Search for the cell housing the specified text and yield its (x, y) center coordinate. 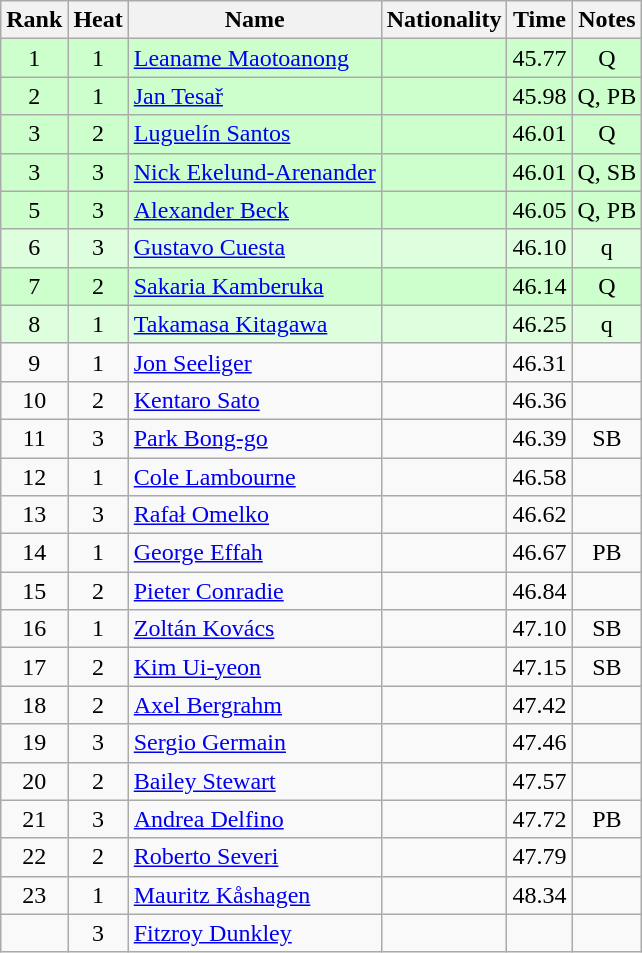
Kentaro Sato (254, 400)
Roberto Severi (254, 857)
46.62 (540, 515)
21 (34, 819)
48.34 (540, 895)
Kim Ui-yeon (254, 667)
19 (34, 743)
46.31 (540, 362)
Fitzroy Dunkley (254, 933)
Rafał Omelko (254, 515)
46.67 (540, 553)
Sakaria Kamberuka (254, 286)
46.10 (540, 248)
15 (34, 591)
14 (34, 553)
9 (34, 362)
Q, SB (607, 172)
46.84 (540, 591)
Time (540, 20)
Notes (607, 20)
17 (34, 667)
Axel Bergrahm (254, 705)
Park Bong-go (254, 438)
12 (34, 477)
Leaname Maotoanong (254, 58)
Nationality (444, 20)
47.57 (540, 781)
16 (34, 629)
11 (34, 438)
45.98 (540, 96)
Pieter Conradie (254, 591)
47.10 (540, 629)
46.58 (540, 477)
46.25 (540, 324)
46.14 (540, 286)
46.05 (540, 210)
Gustavo Cuesta (254, 248)
Jan Tesař (254, 96)
Andrea Delfino (254, 819)
George Effah (254, 553)
Jon Seeliger (254, 362)
Cole Lambourne (254, 477)
Mauritz Kåshagen (254, 895)
13 (34, 515)
10 (34, 400)
18 (34, 705)
5 (34, 210)
45.77 (540, 58)
Sergio Germain (254, 743)
47.46 (540, 743)
Zoltán Kovács (254, 629)
46.39 (540, 438)
Takamasa Kitagawa (254, 324)
47.42 (540, 705)
47.79 (540, 857)
Rank (34, 20)
20 (34, 781)
23 (34, 895)
Luguelín Santos (254, 134)
46.36 (540, 400)
Nick Ekelund-Arenander (254, 172)
Bailey Stewart (254, 781)
Alexander Beck (254, 210)
47.15 (540, 667)
6 (34, 248)
8 (34, 324)
Name (254, 20)
22 (34, 857)
7 (34, 286)
47.72 (540, 819)
Heat (98, 20)
